Determine the (x, y) coordinate at the center of the cell enclosing the given text.  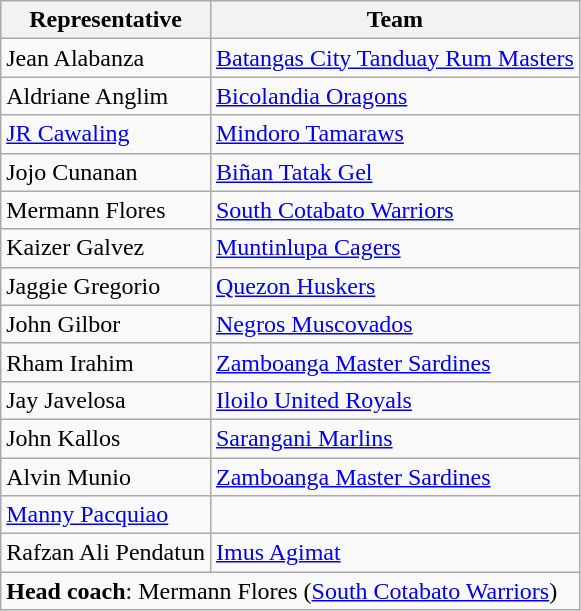
Sarangani Marlins (394, 438)
Negros Muscovados (394, 324)
Jaggie Gregorio (106, 286)
Kaizer Galvez (106, 248)
John Gilbor (106, 324)
Aldriane Anglim (106, 96)
John Kallos (106, 438)
Mindoro Tamaraws (394, 134)
Rafzan Ali Pendatun (106, 553)
Head coach: Mermann Flores (South Cotabato Warriors) (290, 591)
Jojo Cunanan (106, 172)
Batangas City Tanduay Rum Masters (394, 58)
Jay Javelosa (106, 400)
Alvin Munio (106, 477)
JR Cawaling (106, 134)
Quezon Huskers (394, 286)
Mermann Flores (106, 210)
Jean Alabanza (106, 58)
Rham Irahim (106, 362)
Bicolandia Oragons (394, 96)
Muntinlupa Cagers (394, 248)
Team (394, 20)
Manny Pacquiao (106, 515)
Representative (106, 20)
Imus Agimat (394, 553)
Biñan Tatak Gel (394, 172)
South Cotabato Warriors (394, 210)
Iloilo United Royals (394, 400)
